Locate the cell with the specified text and output its [x, y] center coordinate. 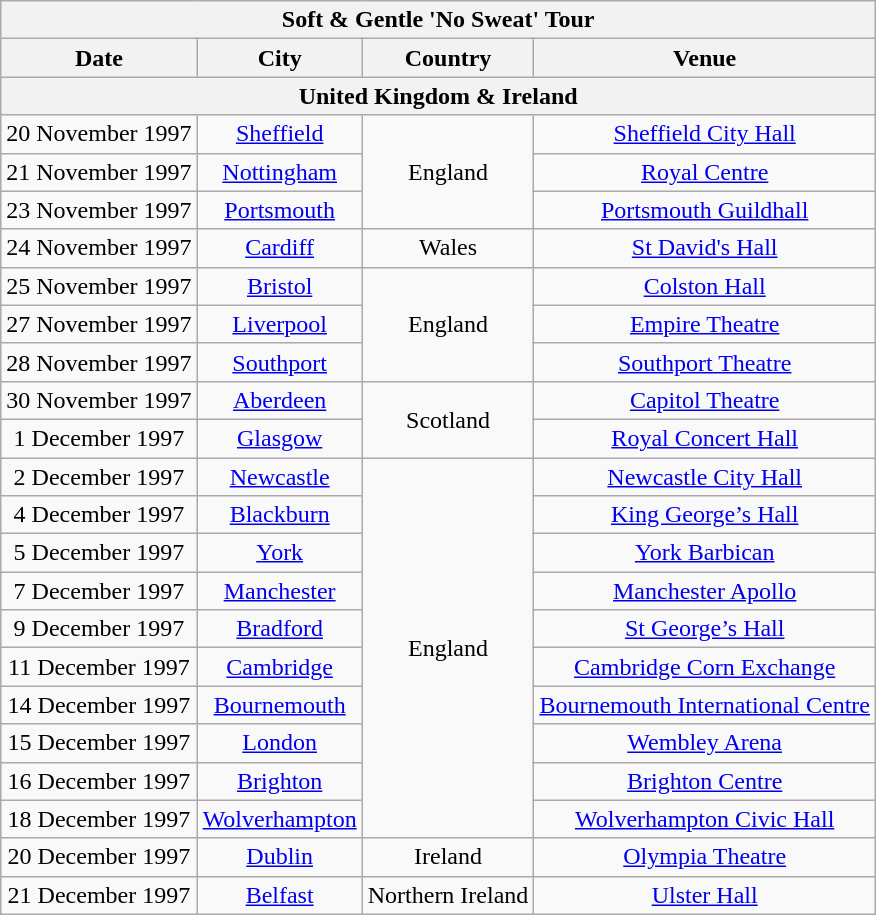
28 November 1997 [99, 362]
Scotland [448, 419]
King George’s Hall [705, 515]
Country [448, 58]
25 November 1997 [99, 286]
21 December 1997 [99, 895]
United Kingdom & Ireland [438, 96]
Soft & Gentle 'No Sweat' Tour [438, 20]
Capitol Theatre [705, 400]
Cambridge Corn Exchange [705, 667]
Aberdeen [280, 400]
Wales [448, 248]
16 December 1997 [99, 781]
Colston Hall [705, 286]
23 November 1997 [99, 210]
Nottingham [280, 172]
Bradford [280, 629]
City [280, 58]
14 December 1997 [99, 705]
Ireland [448, 857]
London [280, 743]
11 December 1997 [99, 667]
Cambridge [280, 667]
7 December 1997 [99, 591]
Newcastle [280, 477]
21 November 1997 [99, 172]
Wolverhampton [280, 819]
Brighton [280, 781]
15 December 1997 [99, 743]
Sheffield [280, 134]
York Barbican [705, 553]
2 December 1997 [99, 477]
Wolverhampton Civic Hall [705, 819]
20 December 1997 [99, 857]
Brighton Centre [705, 781]
Blackburn [280, 515]
30 November 1997 [99, 400]
Bournemouth International Centre [705, 705]
Dublin [280, 857]
Newcastle City Hall [705, 477]
20 November 1997 [99, 134]
Olympia Theatre [705, 857]
Ulster Hall [705, 895]
1 December 1997 [99, 438]
Southport Theatre [705, 362]
18 December 1997 [99, 819]
Wembley Arena [705, 743]
Sheffield City Hall [705, 134]
Southport [280, 362]
Liverpool [280, 324]
5 December 1997 [99, 553]
Portsmouth Guildhall [705, 210]
24 November 1997 [99, 248]
Royal Centre [705, 172]
Royal Concert Hall [705, 438]
St George’s Hall [705, 629]
Belfast [280, 895]
St David's Hall [705, 248]
Bournemouth [280, 705]
Cardiff [280, 248]
4 December 1997 [99, 515]
Date [99, 58]
Manchester [280, 591]
Portsmouth [280, 210]
Empire Theatre [705, 324]
Manchester Apollo [705, 591]
Northern Ireland [448, 895]
Glasgow [280, 438]
27 November 1997 [99, 324]
Bristol [280, 286]
Venue [705, 58]
York [280, 553]
9 December 1997 [99, 629]
